For the text-containing cell, return its midpoint in (x, y) coordinate format. 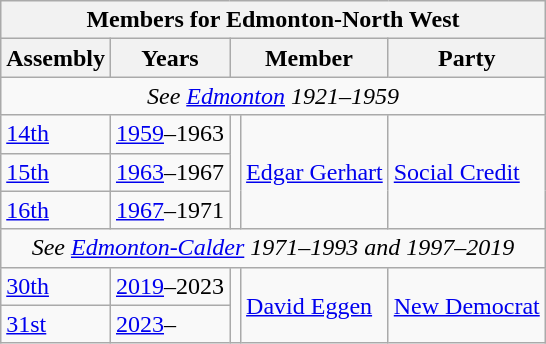
1967–1971 (170, 210)
New Democrat (466, 305)
See Edmonton 1921–1959 (274, 96)
2019–2023 (170, 286)
Members for Edmonton-North West (274, 20)
Social Credit (466, 172)
Edgar Gerhart (315, 172)
30th (56, 286)
1963–1967 (170, 172)
1959–1963 (170, 134)
Member (310, 58)
Assembly (56, 58)
Party (466, 58)
See Edmonton-Calder 1971–1993 and 1997–2019 (274, 248)
David Eggen (315, 305)
31st (56, 324)
14th (56, 134)
15th (56, 172)
16th (56, 210)
2023– (170, 324)
Years (170, 58)
